Find where the given text appears and provide that cell's center as (x, y) coordinate. 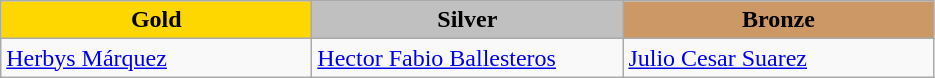
Herbys Márquez (156, 58)
Silver (468, 20)
Bronze (778, 20)
Julio Cesar Suarez (778, 58)
Gold (156, 20)
Hector Fabio Ballesteros (468, 58)
